Determine the (x, y) coordinate at the center of the cell enclosing the given text.  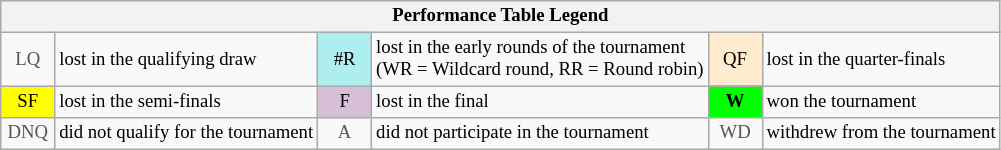
lost in the qualifying draw (186, 60)
QF (735, 60)
W (735, 102)
did not participate in the tournament (540, 134)
A (345, 134)
did not qualify for the tournament (186, 134)
F (345, 102)
#R (345, 60)
LQ (28, 60)
WD (735, 134)
DNQ (28, 134)
Performance Table Legend (500, 16)
won the tournament (881, 102)
withdrew from the tournament (881, 134)
SF (28, 102)
lost in the final (540, 102)
lost in the early rounds of the tournament(WR = Wildcard round, RR = Round robin) (540, 60)
lost in the quarter-finals (881, 60)
lost in the semi-finals (186, 102)
